Determine the [x, y] coordinate at the center of the cell enclosing the given text.  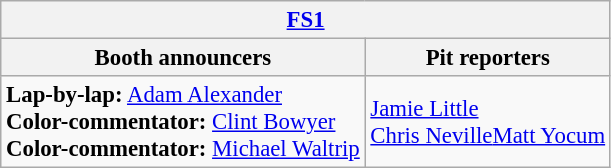
Lap-by-lap: Adam AlexanderColor-commentator: Clint BowyerColor-commentator: Michael Waltrip [183, 122]
Booth announcers [183, 58]
Pit reporters [488, 58]
Jamie LittleChris NevilleMatt Yocum [488, 122]
FS1 [306, 20]
